Extract the [X, Y] coordinate from the center of the cell holding the provided text.  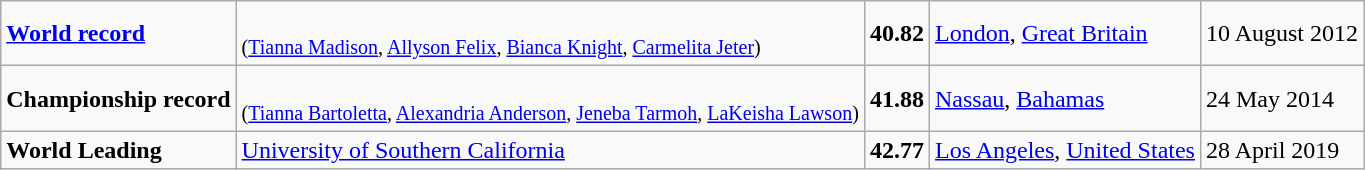
Nassau, Bahamas [1064, 98]
10 August 2012 [1282, 34]
University of Southern California [550, 150]
Los Angeles, United States [1064, 150]
28 April 2019 [1282, 150]
(Tianna Bartoletta, Alexandria Anderson, Jeneba Tarmoh, LaKeisha Lawson) [550, 98]
42.77 [896, 150]
London, Great Britain [1064, 34]
Championship record [118, 98]
40.82 [896, 34]
(Tianna Madison, Allyson Felix, Bianca Knight, Carmelita Jeter) [550, 34]
World record [118, 34]
24 May 2014 [1282, 98]
41.88 [896, 98]
World Leading [118, 150]
